From the cell containing the given text, extract its center point as [x, y] coordinate. 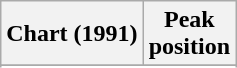
Chart (1991) [72, 34]
Peakposition [189, 34]
